Provide the (x, y) coordinate of the cell's center where the given text is located.  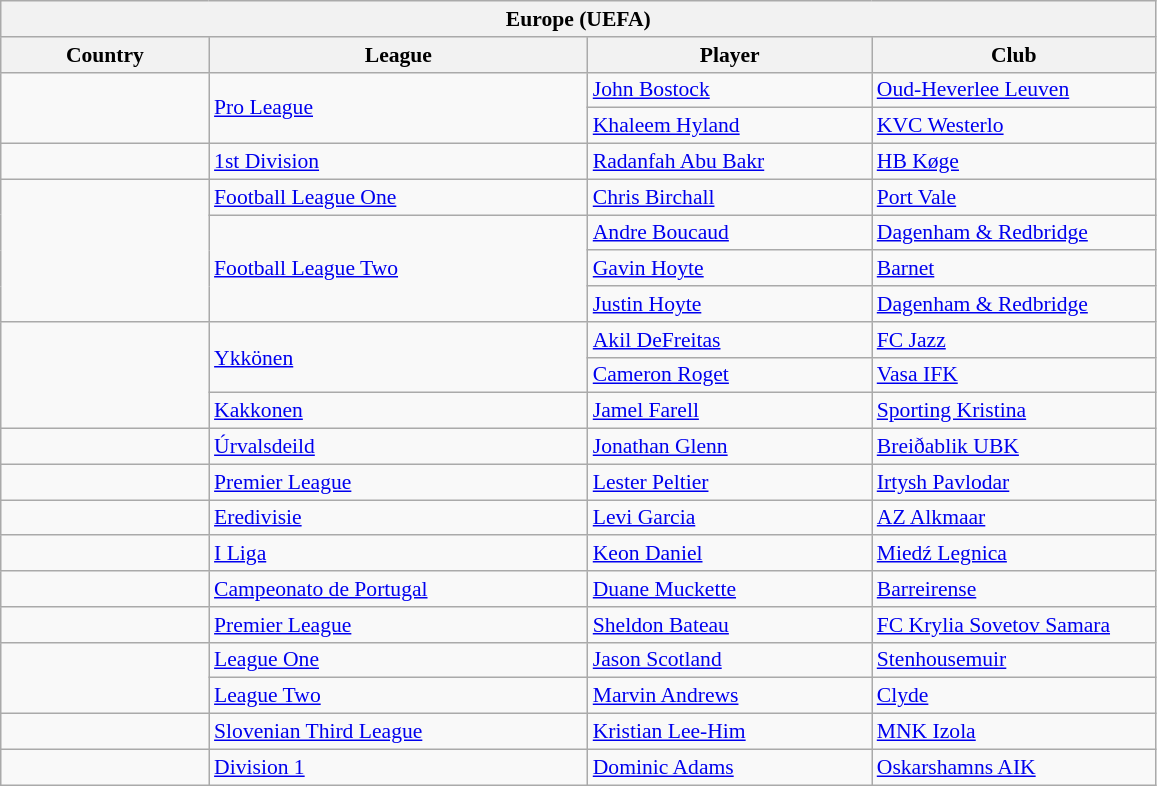
HB Køge (1014, 162)
Vasa IFK (1014, 375)
Gavin Hoyte (730, 269)
League Two (398, 696)
Sheldon Bateau (730, 625)
Levi Garcia (730, 518)
Marvin Andrews (730, 696)
KVC Westerlo (1014, 126)
Oud-Heverlee Leuven (1014, 90)
Eredivisie (398, 518)
Andre Boucaud (730, 233)
Pro League (398, 108)
League One (398, 660)
Kristian Lee-Him (730, 732)
John Bostock (730, 90)
Oskarshamns AIK (1014, 767)
Slovenian Third League (398, 732)
Clyde (1014, 696)
Akil DeFreitas (730, 340)
Duane Muckette (730, 589)
Kakkonen (398, 411)
Keon Daniel (730, 554)
Úrvalsdeild (398, 447)
Football League One (398, 197)
Chris Birchall (730, 197)
Radanfah Abu Bakr (730, 162)
Jamel Farell (730, 411)
Port Vale (1014, 197)
Barreirense (1014, 589)
Dominic Adams (730, 767)
I Liga (398, 554)
Sporting Kristina (1014, 411)
Breiðablik UBK (1014, 447)
FC Krylia Sovetov Samara (1014, 625)
Jason Scotland (730, 660)
Lester Peltier (730, 482)
Club (1014, 55)
Barnet (1014, 269)
Khaleem Hyland (730, 126)
Stenhousemuir (1014, 660)
League (398, 55)
Football League Two (398, 268)
FC Jazz (1014, 340)
Campeonato de Portugal (398, 589)
AZ Alkmaar (1014, 518)
Cameron Roget (730, 375)
Player (730, 55)
Miedź Legnica (1014, 554)
Europe (UEFA) (578, 19)
Irtysh Pavlodar (1014, 482)
1st Division (398, 162)
MNK Izola (1014, 732)
Ykkönen (398, 358)
Division 1 (398, 767)
Justin Hoyte (730, 304)
Country (105, 55)
Jonathan Glenn (730, 447)
